Find where the given text appears and provide that cell's center as (x, y) coordinate. 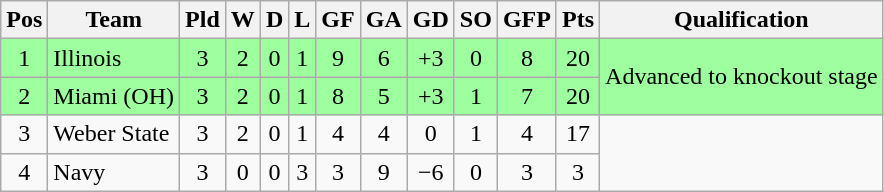
17 (578, 134)
Pts (578, 20)
Pld (203, 20)
5 (384, 96)
Illinois (114, 58)
Miami (OH) (114, 96)
Advanced to knockout stage (742, 77)
GF (338, 20)
D (274, 20)
−6 (430, 172)
SO (476, 20)
W (242, 20)
Pos (24, 20)
GD (430, 20)
GA (384, 20)
7 (526, 96)
Team (114, 20)
6 (384, 58)
L (302, 20)
GFP (526, 20)
Navy (114, 172)
Qualification (742, 20)
Weber State (114, 134)
